Detect which cell encompasses the target text, then output its (X, Y) center coordinate. 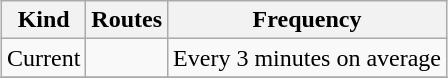
Frequency (308, 20)
Routes (127, 20)
Every 3 minutes on average (308, 58)
Kind (43, 20)
Current (43, 58)
